Output the (X, Y) coordinate of the center of the cell containing the given text.  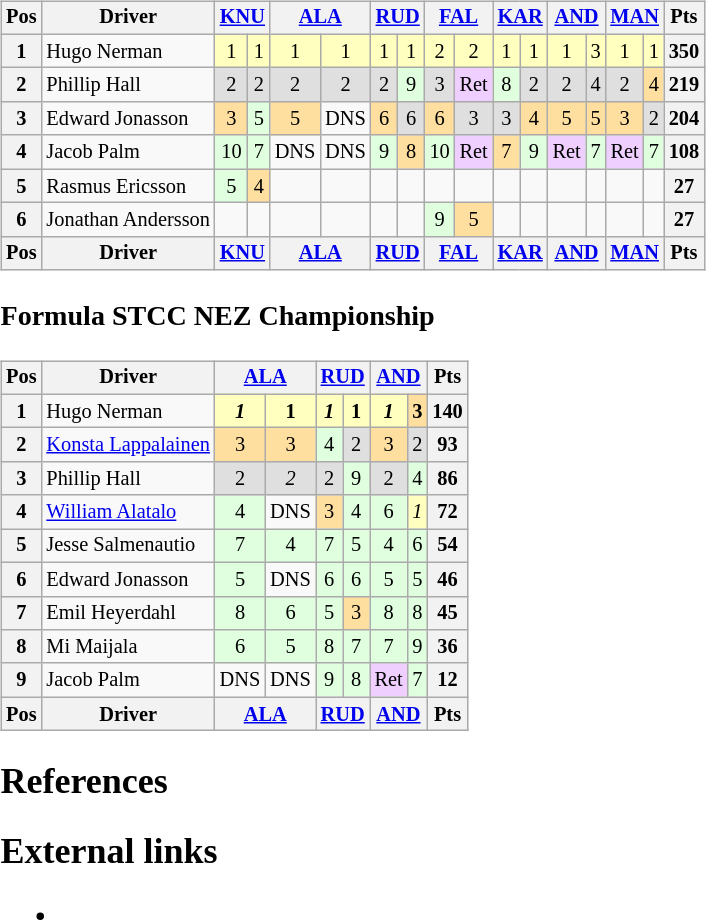
Jonathan Andersson (128, 220)
54 (447, 546)
350 (684, 51)
Emil Heyerdahl (128, 613)
Konsta Lappalainen (128, 445)
Jesse Salmenautio (128, 546)
William Alatalo (128, 512)
93 (447, 445)
86 (447, 479)
12 (447, 680)
36 (447, 647)
45 (447, 613)
219 (684, 85)
72 (447, 512)
140 (447, 411)
46 (447, 579)
204 (684, 119)
108 (684, 152)
Rasmus Ericsson (128, 186)
Mi Maijala (128, 647)
